Provide the [X, Y] coordinate of the cell's center where the given text is located.  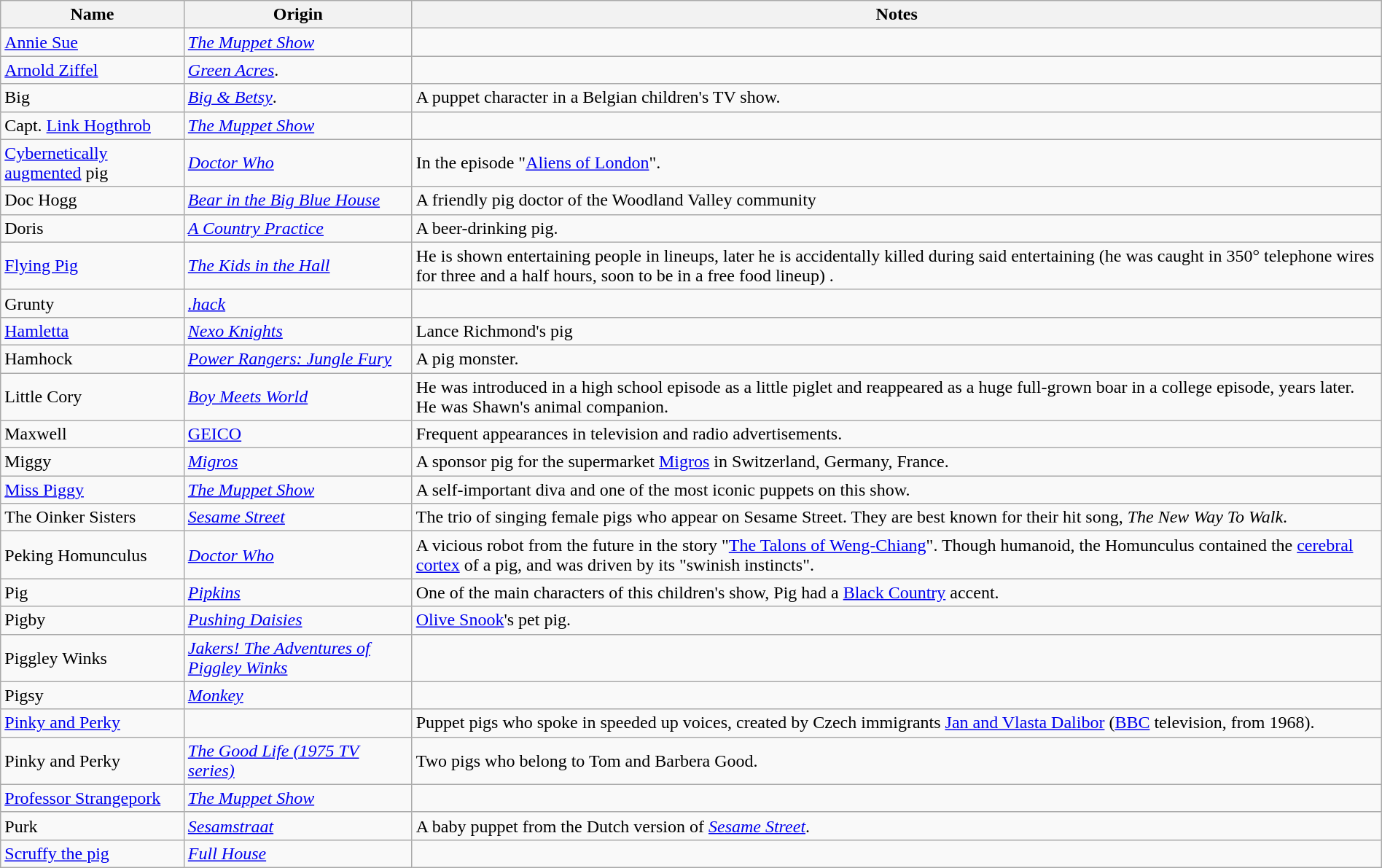
Notes [897, 15]
Annie Sue [93, 42]
Big [93, 98]
Hamhock [93, 359]
.hack [297, 303]
A Country Practice [297, 228]
Miggy [93, 462]
Arnold Ziffel [93, 70]
Jakers! The Adventures of Piggley Winks [297, 657]
Capt. Link Hogthrob [93, 125]
Power Rangers: Jungle Fury [297, 359]
Sesamstraat [297, 826]
The Oinker Sisters [93, 517]
The trio of singing female pigs who appear on Sesame Street. They are best known for their hit song, The New Way To Walk. [897, 517]
Doc Hogg [93, 200]
Pigsy [93, 695]
Sesame Street [297, 517]
Bear in the Big Blue House [297, 200]
Name [93, 15]
Pushing Daisies [297, 620]
In the episode "Aliens of London". [897, 163]
Pigby [93, 620]
Little Cory [93, 396]
Boy Meets World [297, 396]
Doris [93, 228]
Nexo Knights [297, 331]
Origin [297, 15]
Olive Snook's pet pig. [897, 620]
Frequent appearances in television and radio advertisements. [897, 434]
A pig monster. [897, 359]
Pig [93, 593]
Professor Strangepork [93, 798]
Hamletta [93, 331]
Piggley Winks [93, 657]
A baby puppet from the Dutch version of Sesame Street. [897, 826]
Full House [297, 853]
Pipkins [297, 593]
The Good Life (1975 TV series) [297, 761]
The Kids in the Hall [297, 265]
Miss Piggy [93, 490]
Purk [93, 826]
A self-important diva and one of the most iconic puppets on this show. [897, 490]
Two pigs who belong to Tom and Barbera Good. [897, 761]
Big & Betsy. [297, 98]
Green Acres. [297, 70]
A friendly pig doctor of the Woodland Valley community [897, 200]
A sponsor pig for the supermarket Migros in Switzerland, Germany, France. [897, 462]
Scruffy the pig [93, 853]
Puppet pigs who spoke in speeded up voices, created by Czech immigrants Jan and Vlasta Dalibor (BBC television, from 1968). [897, 723]
Maxwell [93, 434]
One of the main characters of this children's show, Pig had a Black Country accent. [897, 593]
Cybernetically augmented pig [93, 163]
Peking Homunculus [93, 555]
GEICO [297, 434]
A beer-drinking pig. [897, 228]
Monkey [297, 695]
Lance Richmond's pig [897, 331]
Grunty [93, 303]
Flying Pig [93, 265]
Migros [297, 462]
A puppet character in a Belgian children's TV show. [897, 98]
